Locate the cell with the specified text and output its [X, Y] center coordinate. 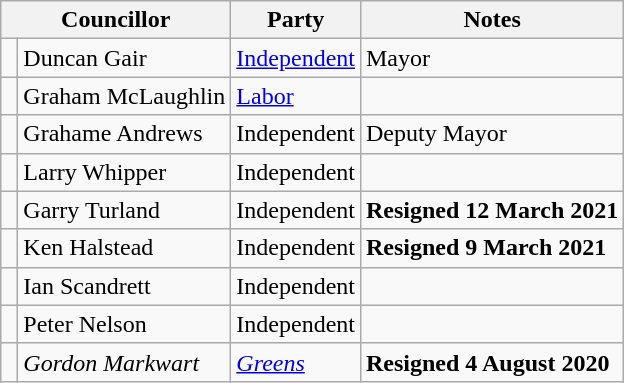
Councillor [116, 20]
Resigned 9 March 2021 [492, 248]
Notes [492, 20]
Party [296, 20]
Ken Halstead [124, 248]
Peter Nelson [124, 324]
Duncan Gair [124, 58]
Mayor [492, 58]
Gordon Markwart [124, 362]
Larry Whipper [124, 172]
Resigned 12 March 2021 [492, 210]
Labor [296, 96]
Grahame Andrews [124, 134]
Graham McLaughlin [124, 96]
Garry Turland [124, 210]
Greens [296, 362]
Resigned 4 August 2020 [492, 362]
Deputy Mayor [492, 134]
Ian Scandrett [124, 286]
